Return the [x, y] coordinate for the center point of the cell that contains the specified text.  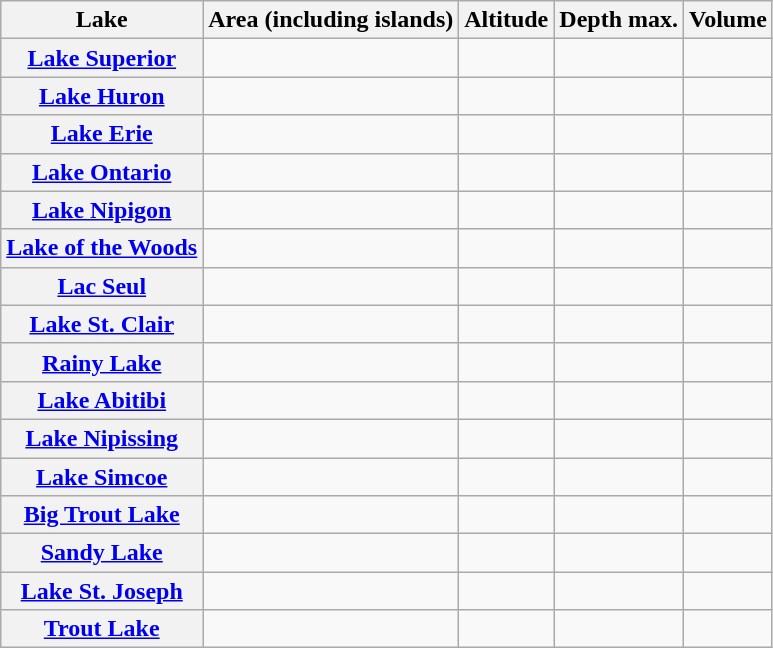
Lake St. Joseph [102, 591]
Lake Simcoe [102, 477]
Lake Superior [102, 58]
Lake Nipigon [102, 210]
Lake Huron [102, 96]
Lake Abitibi [102, 400]
Altitude [506, 20]
Sandy Lake [102, 553]
Lake Nipissing [102, 438]
Lake St. Clair [102, 324]
Lake of the Woods [102, 248]
Lac Seul [102, 286]
Trout Lake [102, 629]
Lake [102, 20]
Lake Erie [102, 134]
Depth max. [619, 20]
Volume [728, 20]
Area (including islands) [331, 20]
Big Trout Lake [102, 515]
Rainy Lake [102, 362]
Lake Ontario [102, 172]
